Locate the cell with the specified text and output its (x, y) center coordinate. 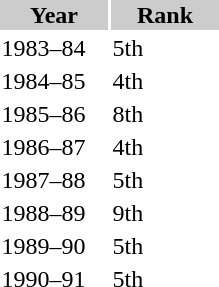
9th (165, 213)
1987–88 (54, 180)
1985–86 (54, 114)
Year (54, 15)
1984–85 (54, 81)
Rank (165, 15)
1989–90 (54, 246)
1983–84 (54, 48)
1986–87 (54, 147)
1988–89 (54, 213)
8th (165, 114)
